Scan for the cell matching the given text and deliver its (x, y) coordinate at center. 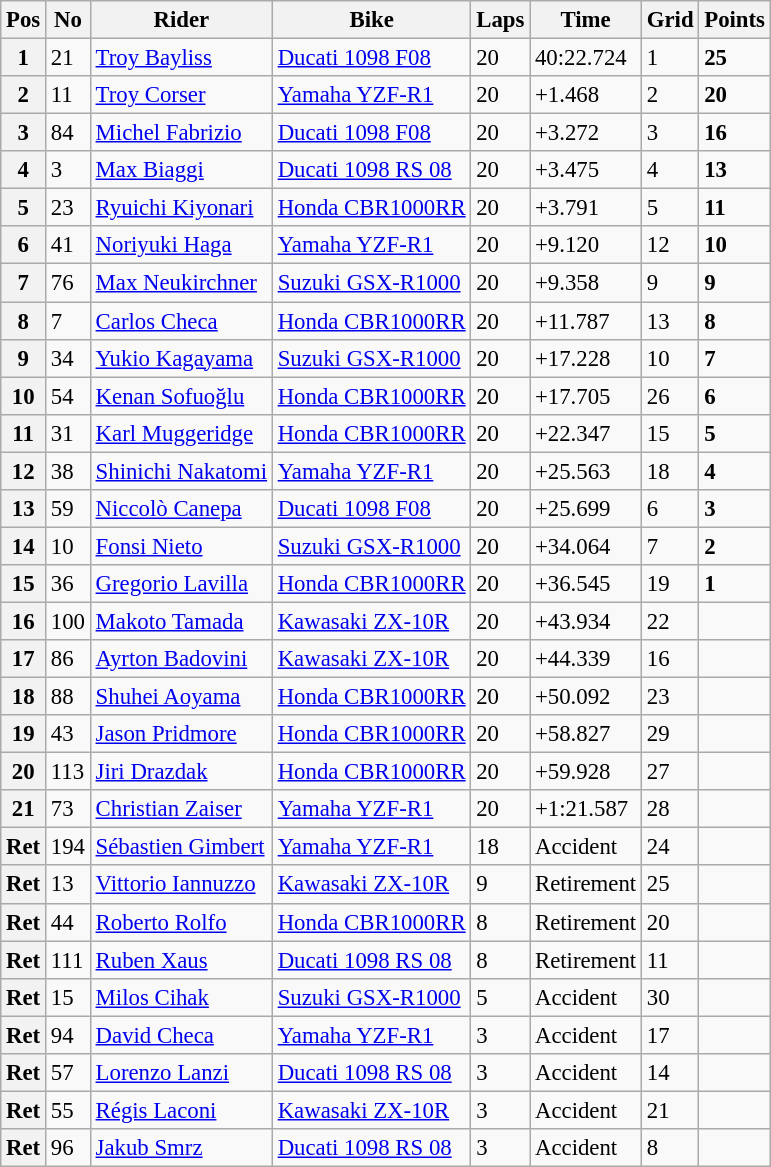
Vittorio Iannuzzo (181, 885)
Bike (372, 20)
Noriyuki Haga (181, 245)
Michel Fabrizio (181, 133)
57 (68, 1073)
Max Biaggi (181, 170)
26 (670, 396)
Milos Cihak (181, 997)
Laps (500, 20)
Ayrton Badovini (181, 659)
+25.699 (586, 509)
194 (68, 847)
Jakub Smrz (181, 1148)
Yukio Kagayama (181, 358)
100 (68, 621)
Time (586, 20)
40:22.724 (586, 58)
Ryuichi Kiyonari (181, 208)
Makoto Tamada (181, 621)
54 (68, 396)
96 (68, 1148)
24 (670, 847)
+44.339 (586, 659)
+11.787 (586, 321)
Fonsi Nieto (181, 546)
+50.092 (586, 697)
+34.064 (586, 546)
111 (68, 960)
94 (68, 1035)
David Checa (181, 1035)
+36.545 (586, 584)
43 (68, 734)
Points (734, 20)
88 (68, 697)
27 (670, 772)
Christian Zaiser (181, 809)
31 (68, 433)
44 (68, 922)
36 (68, 584)
+43.934 (586, 621)
+25.563 (586, 471)
Régis Laconi (181, 1110)
Shuhei Aoyama (181, 697)
Lorenzo Lanzi (181, 1073)
Pos (24, 20)
+9.120 (586, 245)
+17.228 (586, 358)
Karl Muggeridge (181, 433)
84 (68, 133)
113 (68, 772)
29 (670, 734)
Niccolò Canepa (181, 509)
+1:21.587 (586, 809)
Grid (670, 20)
34 (68, 358)
+1.468 (586, 95)
28 (670, 809)
Gregorio Lavilla (181, 584)
+22.347 (586, 433)
30 (670, 997)
+59.928 (586, 772)
+3.791 (586, 208)
86 (68, 659)
Roberto Rolfo (181, 922)
Ruben Xaus (181, 960)
Kenan Sofuoğlu (181, 396)
Max Neukirchner (181, 283)
59 (68, 509)
No (68, 20)
22 (670, 621)
+3.475 (586, 170)
76 (68, 283)
38 (68, 471)
41 (68, 245)
+3.272 (586, 133)
55 (68, 1110)
73 (68, 809)
+17.705 (586, 396)
Jiri Drazdak (181, 772)
Sébastien Gimbert (181, 847)
Troy Bayliss (181, 58)
Troy Corser (181, 95)
Shinichi Nakatomi (181, 471)
Rider (181, 20)
Carlos Checa (181, 321)
+58.827 (586, 734)
+9.358 (586, 283)
Jason Pridmore (181, 734)
